Provide the [X, Y] coordinate of the cell's center where the given text is located.  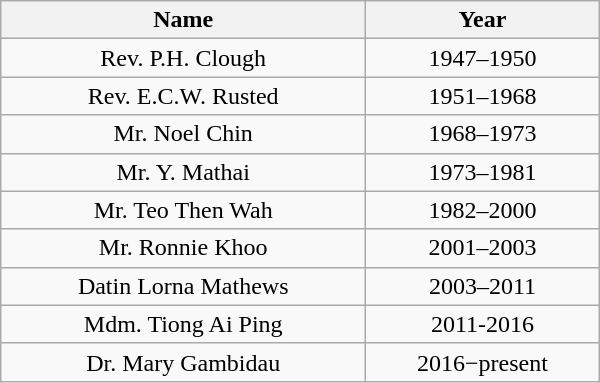
1951–1968 [483, 96]
Rev. P.H. Clough [184, 58]
Dr. Mary Gambidau [184, 362]
Mdm. Tiong Ai Ping [184, 324]
Mr. Y. Mathai [184, 172]
Mr. Noel Chin [184, 134]
1982–2000 [483, 210]
Rev. E.C.W. Rusted [184, 96]
Year [483, 20]
Mr. Teo Then Wah [184, 210]
2003–2011 [483, 286]
Mr. Ronnie Khoo [184, 248]
1973–1981 [483, 172]
2011-2016 [483, 324]
1968–1973 [483, 134]
Name [184, 20]
1947–1950 [483, 58]
2016−present [483, 362]
Datin Lorna Mathews [184, 286]
2001–2003 [483, 248]
